From the cell containing the given text, extract its center point as (x, y) coordinate. 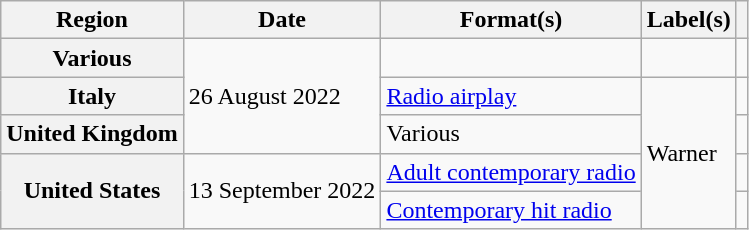
Warner (688, 153)
Date (282, 20)
Adult contemporary radio (511, 172)
13 September 2022 (282, 191)
Region (92, 20)
Radio airplay (511, 96)
Contemporary hit radio (511, 210)
Label(s) (688, 20)
United Kingdom (92, 134)
Format(s) (511, 20)
United States (92, 191)
Italy (92, 96)
26 August 2022 (282, 96)
